Provide the [X, Y] coordinate of the cell's center where the given text is located.  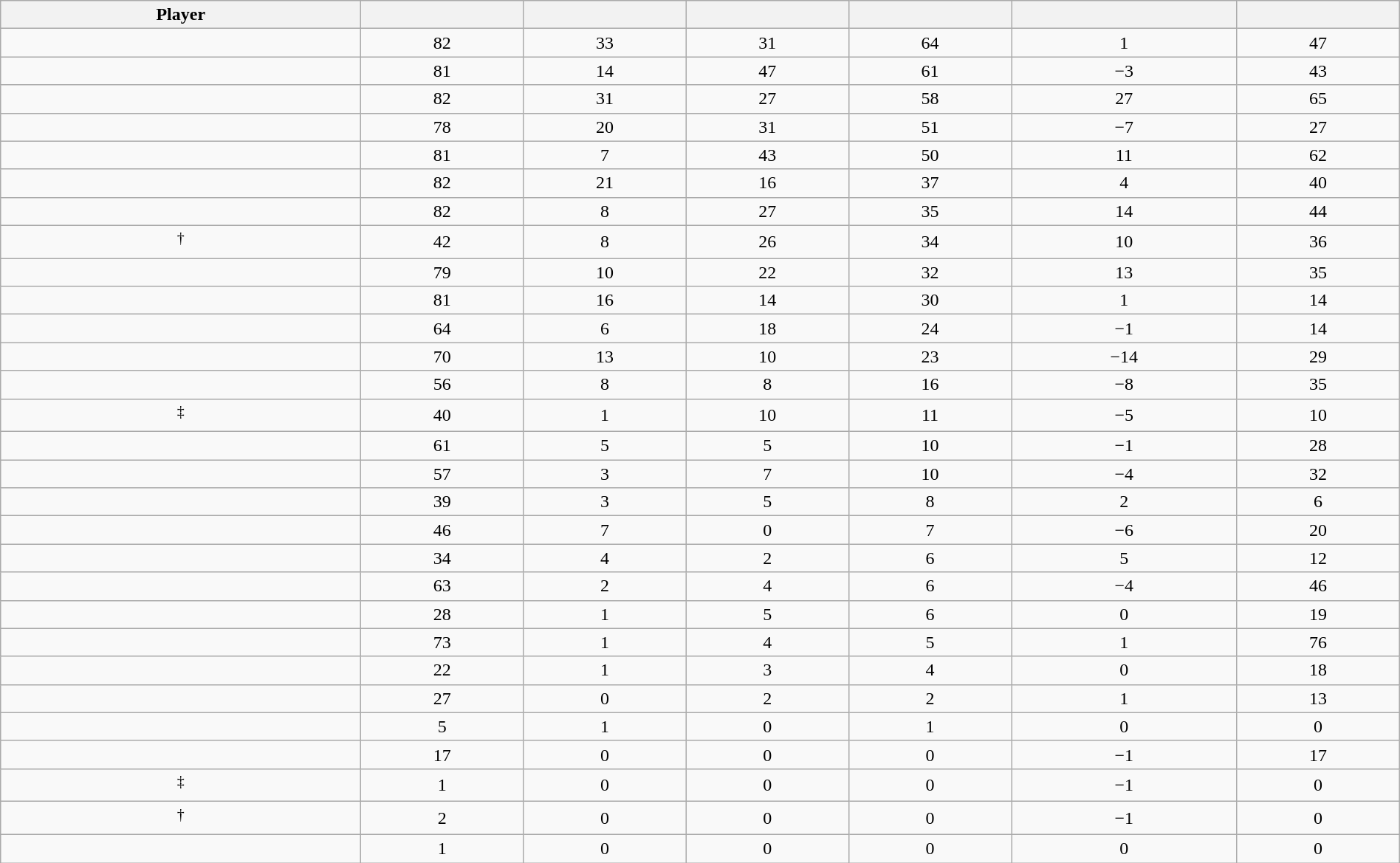
39 [442, 502]
−14 [1124, 357]
33 [605, 43]
62 [1318, 155]
76 [1318, 642]
36 [1318, 242]
73 [442, 642]
19 [1318, 614]
63 [442, 586]
56 [442, 385]
51 [930, 127]
Player [181, 15]
37 [930, 183]
26 [767, 242]
79 [442, 272]
58 [930, 99]
12 [1318, 558]
65 [1318, 99]
70 [442, 357]
30 [930, 300]
29 [1318, 357]
−6 [1124, 530]
42 [442, 242]
78 [442, 127]
24 [930, 329]
−5 [1124, 415]
−8 [1124, 385]
23 [930, 357]
50 [930, 155]
21 [605, 183]
−3 [1124, 71]
44 [1318, 211]
−7 [1124, 127]
57 [442, 474]
